For the text-containing cell, return its midpoint in [X, Y] coordinate format. 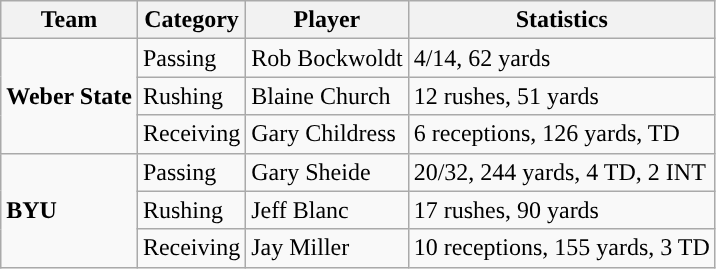
12 rushes, 51 yards [562, 96]
Jay Miller [327, 248]
Category [191, 20]
Player [327, 20]
Blaine Church [327, 96]
Rob Bockwoldt [327, 58]
Jeff Blanc [327, 210]
Gary Childress [327, 134]
Gary Sheide [327, 172]
6 receptions, 126 yards, TD [562, 134]
Team [70, 20]
17 rushes, 90 yards [562, 210]
Statistics [562, 20]
10 receptions, 155 yards, 3 TD [562, 248]
Weber State [70, 96]
20/32, 244 yards, 4 TD, 2 INT [562, 172]
BYU [70, 210]
4/14, 62 yards [562, 58]
